Provide the [X, Y] coordinate of the cell's center where the given text is located.  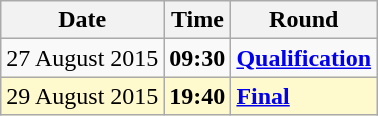
Qualification [304, 58]
27 August 2015 [82, 58]
Date [82, 20]
29 August 2015 [82, 96]
Final [304, 96]
09:30 [198, 58]
Round [304, 20]
Time [198, 20]
19:40 [198, 96]
